Identify which cell holds the provided text, then report its [x, y] central coordinate. 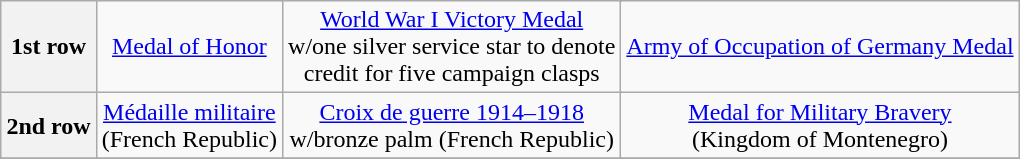
2nd row [48, 126]
Médaille militaire (French Republic) [189, 126]
Medal for Military Bravery (Kingdom of Montenegro) [820, 126]
1st row [48, 47]
World War I Victory Medal w/one silver service star to denote credit for five campaign clasps [452, 47]
Medal of Honor [189, 47]
Croix de guerre 1914–1918 w/bronze palm (French Republic) [452, 126]
Army of Occupation of Germany Medal [820, 47]
